Search for the cell housing the specified text and yield its [x, y] center coordinate. 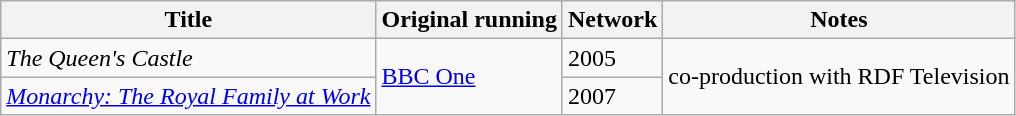
2005 [612, 58]
Original running [469, 20]
co-production with RDF Television [839, 77]
The Queen's Castle [188, 58]
2007 [612, 96]
Network [612, 20]
Notes [839, 20]
Title [188, 20]
Monarchy: The Royal Family at Work [188, 96]
BBC One [469, 77]
